Locate the cell with the specified text and output its (x, y) center coordinate. 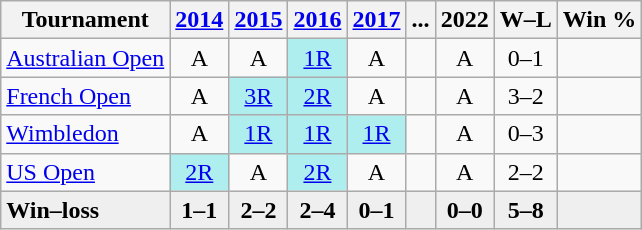
Wimbledon (86, 134)
0–0 (464, 210)
5–8 (526, 210)
2022 (464, 20)
2015 (258, 20)
1–1 (200, 210)
Australian Open (86, 58)
W–L (526, 20)
Win % (600, 20)
French Open (86, 96)
... (420, 20)
0–3 (526, 134)
2–4 (318, 210)
2014 (200, 20)
2017 (376, 20)
2016 (318, 20)
3R (258, 96)
Tournament (86, 20)
US Open (86, 172)
3–2 (526, 96)
Win–loss (86, 210)
